Capture the cell that displays the provided text and extract its (x, y) central coordinate. 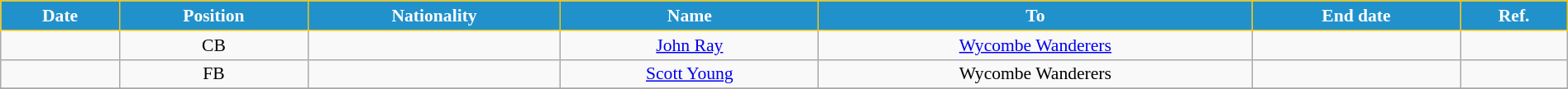
Ref. (1513, 16)
John Ray (690, 45)
End date (1356, 16)
FB (213, 74)
Position (213, 16)
Name (690, 16)
CB (213, 45)
To (1035, 16)
Nationality (433, 16)
Date (60, 16)
Scott Young (690, 74)
